Search for the cell housing the specified text and yield its (X, Y) center coordinate. 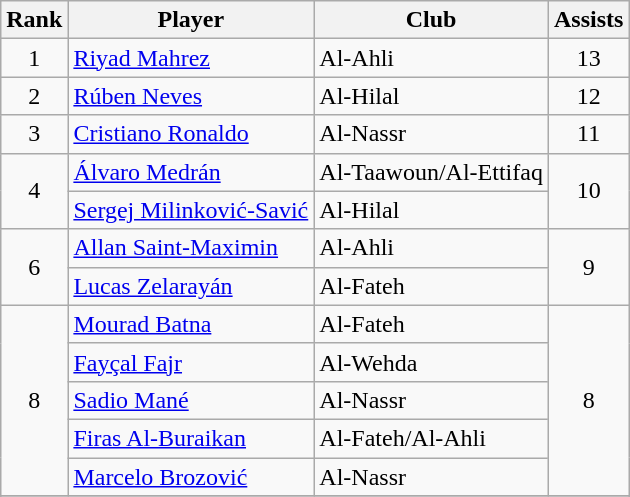
Player (191, 20)
12 (588, 96)
Firas Al-Buraikan (191, 438)
Álvaro Medrán (191, 172)
Rúben Neves (191, 96)
4 (34, 191)
Club (432, 20)
11 (588, 134)
2 (34, 96)
Lucas Zelarayán (191, 286)
Marcelo Brozović (191, 477)
Cristiano Ronaldo (191, 134)
Riyad Mahrez (191, 58)
Fayçal Fajr (191, 362)
Al-Wehda (432, 362)
Rank (34, 20)
Sadio Mané (191, 400)
Assists (588, 20)
10 (588, 191)
Sergej Milinković-Savić (191, 210)
Mourad Batna (191, 324)
Al-Fateh/Al-Ahli (432, 438)
6 (34, 267)
1 (34, 58)
3 (34, 134)
Allan Saint-Maximin (191, 248)
13 (588, 58)
Al-Taawoun/Al-Ettifaq (432, 172)
9 (588, 267)
